From the cell containing the given text, extract its center point as (X, Y) coordinate. 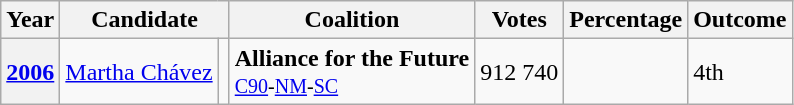
Candidate (144, 20)
4th (740, 72)
912 740 (520, 72)
Year (30, 20)
Outcome (740, 20)
Martha Chávez (139, 72)
Votes (520, 20)
Percentage (626, 20)
Coalition (352, 20)
Alliance for the FutureC90-NM-SC (352, 72)
2006 (30, 72)
